For the text-containing cell, return its midpoint in (x, y) coordinate format. 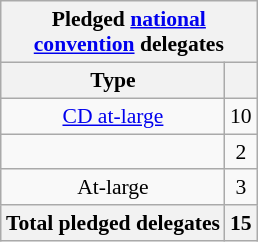
Type (113, 80)
At-large (113, 187)
CD at-large (113, 116)
10 (241, 116)
Total pledged delegates (113, 223)
15 (241, 223)
Pledged nationalconvention delegates (129, 32)
2 (241, 152)
3 (241, 187)
